Detect which cell encompasses the target text, then output its [X, Y] center coordinate. 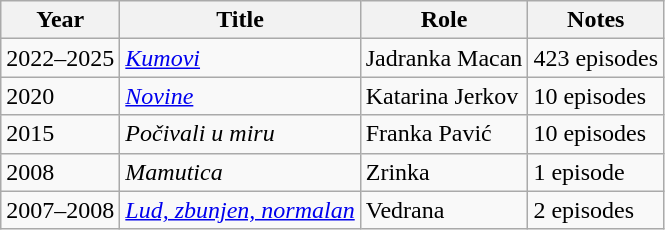
Year [60, 20]
Mamutica [240, 172]
Notes [596, 20]
Katarina Jerkov [444, 96]
1 episode [596, 172]
Zrinka [444, 172]
423 episodes [596, 58]
2020 [60, 96]
Kumovi [240, 58]
Novine [240, 96]
Počivali u miru [240, 134]
2008 [60, 172]
2015 [60, 134]
2022–2025 [60, 58]
Lud, zbunjen, normalan [240, 210]
Franka Pavić [444, 134]
Vedrana [444, 210]
Title [240, 20]
Role [444, 20]
2007–2008 [60, 210]
Jadranka Macan [444, 58]
2 episodes [596, 210]
